For the text-containing cell, return its midpoint in (x, y) coordinate format. 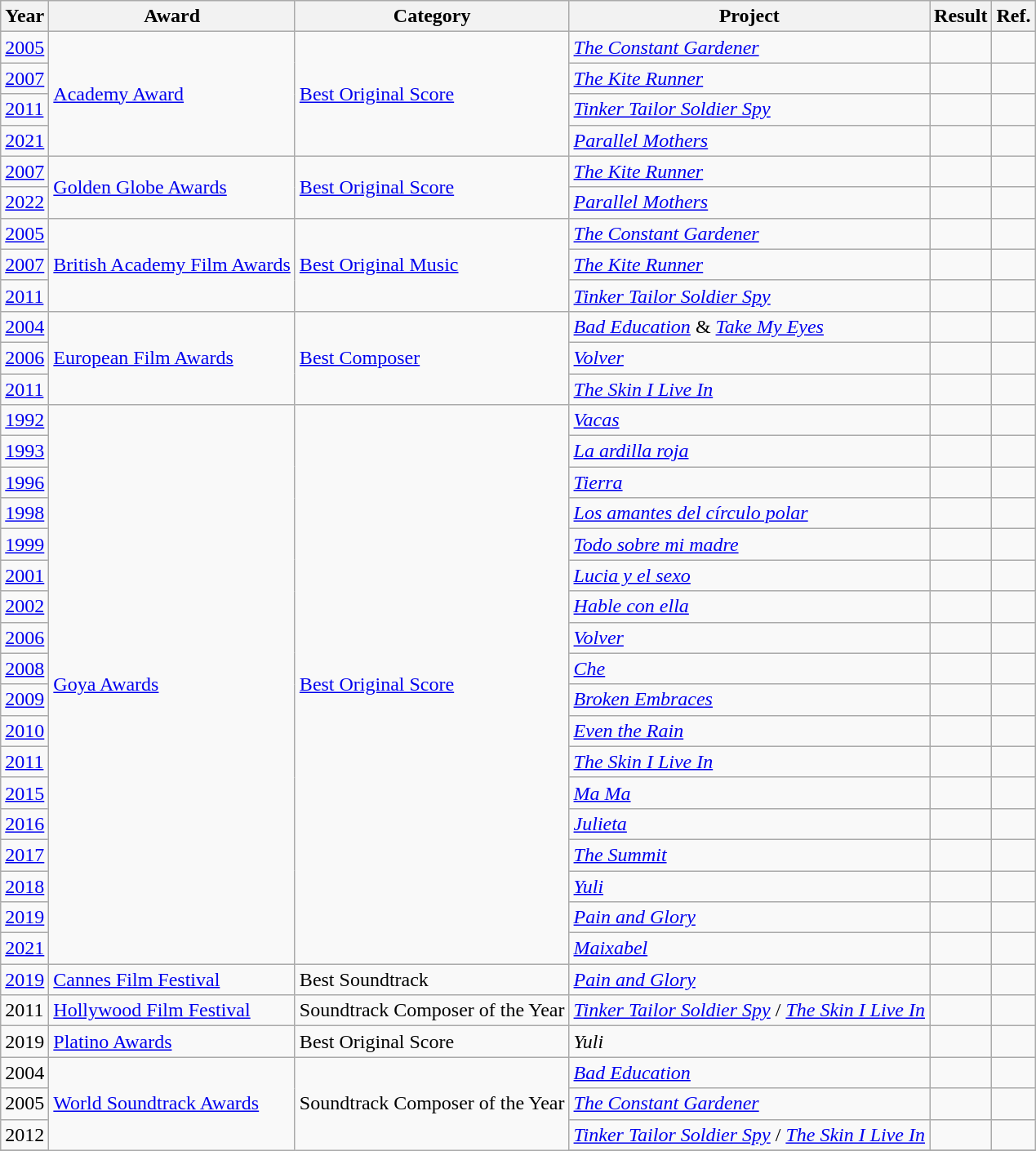
Ma Ma (749, 793)
Project (749, 16)
Todo sobre mi madre (749, 544)
Che (749, 669)
1996 (24, 482)
European Film Awards (172, 358)
2017 (24, 855)
2016 (24, 824)
Maixabel (749, 949)
2002 (24, 607)
Best Soundtrack (432, 980)
Bad Education (749, 1073)
The Summit (749, 855)
2008 (24, 669)
2018 (24, 886)
Los amantes del círculo polar (749, 513)
2010 (24, 731)
1992 (24, 420)
Result (961, 16)
La ardilla roja (749, 451)
Ref. (1014, 16)
Vacas (749, 420)
Cannes Film Festival (172, 980)
1993 (24, 451)
British Academy Film Awards (172, 264)
2022 (24, 202)
Tierra (749, 482)
Best Composer (432, 358)
World Soundtrack Awards (172, 1104)
Best Original Music (432, 264)
Even the Rain (749, 731)
2009 (24, 700)
1999 (24, 544)
Goya Awards (172, 684)
Academy Award (172, 94)
Broken Embraces (749, 700)
Award (172, 16)
Julieta (749, 824)
Platino Awards (172, 1042)
Year (24, 16)
Category (432, 16)
2012 (24, 1135)
Hollywood Film Festival (172, 1011)
1998 (24, 513)
Golden Globe Awards (172, 187)
Lucia y el sexo (749, 575)
2015 (24, 793)
2001 (24, 575)
Hable con ella (749, 607)
Bad Education & Take My Eyes (749, 327)
